Extract the (X, Y) coordinate from the center of the cell holding the provided text.  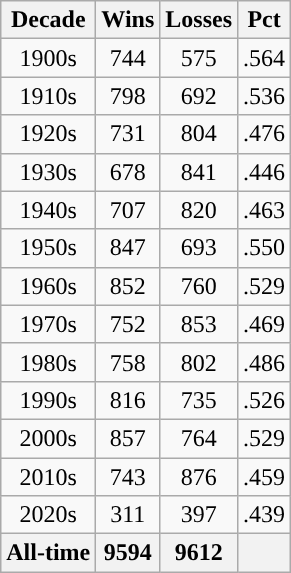
816 (128, 400)
.446 (264, 172)
707 (128, 210)
.459 (264, 477)
All-time (48, 553)
Wins (128, 20)
1960s (48, 286)
1930s (48, 172)
692 (199, 96)
798 (128, 96)
2000s (48, 438)
1970s (48, 324)
760 (199, 286)
1950s (48, 248)
820 (199, 210)
575 (199, 58)
758 (128, 362)
743 (128, 477)
Pct (264, 20)
852 (128, 286)
1910s (48, 96)
678 (128, 172)
.536 (264, 96)
1940s (48, 210)
693 (199, 248)
876 (199, 477)
752 (128, 324)
847 (128, 248)
857 (128, 438)
735 (199, 400)
841 (199, 172)
731 (128, 134)
.526 (264, 400)
.476 (264, 134)
2020s (48, 515)
804 (199, 134)
744 (128, 58)
.439 (264, 515)
853 (199, 324)
1980s (48, 362)
.469 (264, 324)
764 (199, 438)
Decade (48, 20)
9612 (199, 553)
311 (128, 515)
1900s (48, 58)
.463 (264, 210)
1920s (48, 134)
802 (199, 362)
397 (199, 515)
Losses (199, 20)
.564 (264, 58)
2010s (48, 477)
.486 (264, 362)
.550 (264, 248)
9594 (128, 553)
1990s (48, 400)
